Scan for the cell matching the given text and deliver its [x, y] coordinate at center. 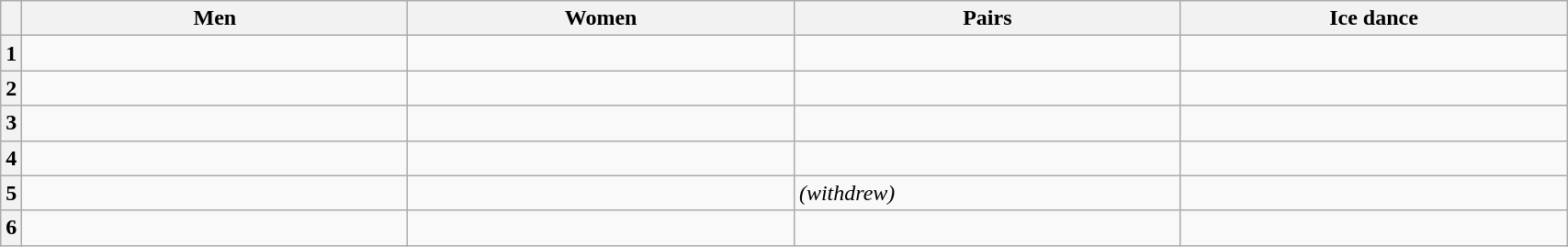
Women [601, 18]
4 [11, 158]
1 [11, 53]
5 [11, 193]
3 [11, 123]
Ice dance [1373, 18]
Men [215, 18]
2 [11, 88]
6 [11, 228]
Pairs [987, 18]
(withdrew) [987, 193]
